Locate the cell with the specified text and output its [X, Y] center coordinate. 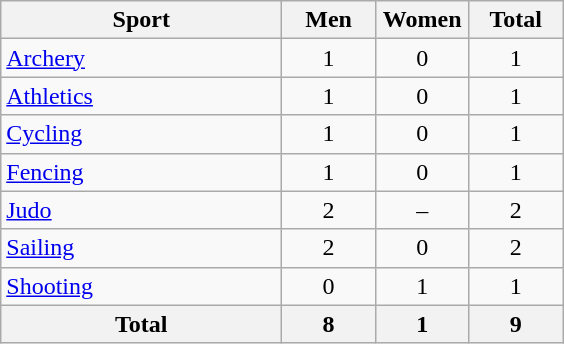
– [422, 210]
Archery [142, 58]
Men [329, 20]
8 [329, 324]
Judo [142, 210]
Shooting [142, 286]
Cycling [142, 134]
Fencing [142, 172]
Sport [142, 20]
9 [516, 324]
Sailing [142, 248]
Athletics [142, 96]
Women [422, 20]
